Output the (X, Y) coordinate of the center of the cell containing the given text.  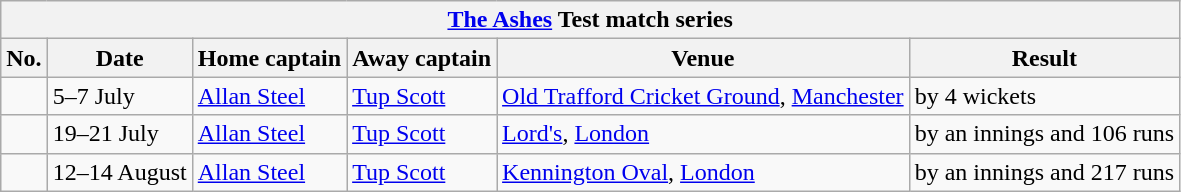
by an innings and 106 runs (1044, 134)
19–21 July (120, 134)
Lord's, London (704, 134)
Home captain (269, 58)
12–14 August (120, 172)
by 4 wickets (1044, 96)
Venue (704, 58)
5–7 July (120, 96)
Date (120, 58)
Kennington Oval, London (704, 172)
Result (1044, 58)
No. (24, 58)
Away captain (422, 58)
Old Trafford Cricket Ground, Manchester (704, 96)
by an innings and 217 runs (1044, 172)
The Ashes Test match series (590, 20)
